Return (X, Y) of the center of cell containing provided text 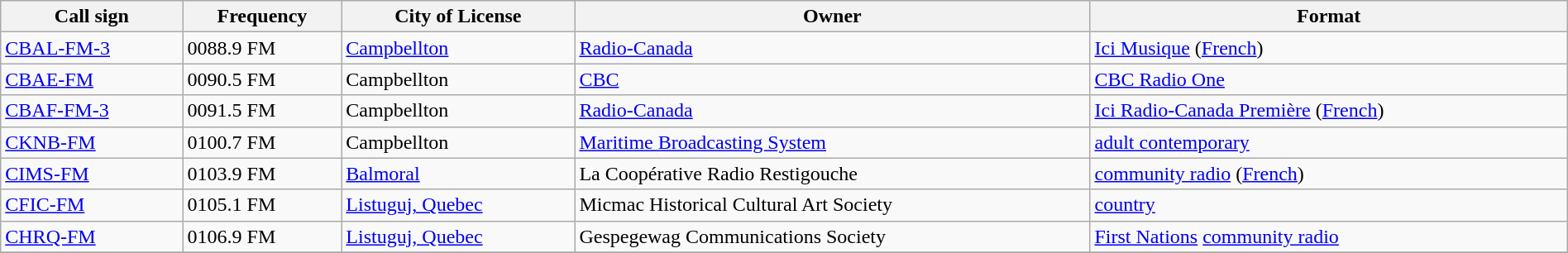
0106.9 FM (262, 236)
Format (1328, 17)
La Coopérative Radio Restigouche (832, 174)
0100.7 FM (262, 142)
CBC (832, 79)
Ici Musique (French) (1328, 48)
0090.5 FM (262, 79)
Maritime Broadcasting System (832, 142)
CBC Radio One (1328, 79)
CIMS-FM (92, 174)
adult contemporary (1328, 142)
First Nations community radio (1328, 236)
CHRQ-FM (92, 236)
Micmac Historical Cultural Art Society (832, 205)
community radio (French) (1328, 174)
country (1328, 205)
Balmoral (458, 174)
CBAE-FM (92, 79)
Call sign (92, 17)
0088.9 FM (262, 48)
CFIC-FM (92, 205)
0105.1 FM (262, 205)
Frequency (262, 17)
Ici Radio-Canada Première (French) (1328, 111)
CBAL-FM-3 (92, 48)
City of License (458, 17)
Gespegewag Communications Society (832, 236)
CKNB-FM (92, 142)
Owner (832, 17)
CBAF-FM-3 (92, 111)
0091.5 FM (262, 111)
0103.9 FM (262, 174)
